Search for the cell housing the specified text and yield its (x, y) center coordinate. 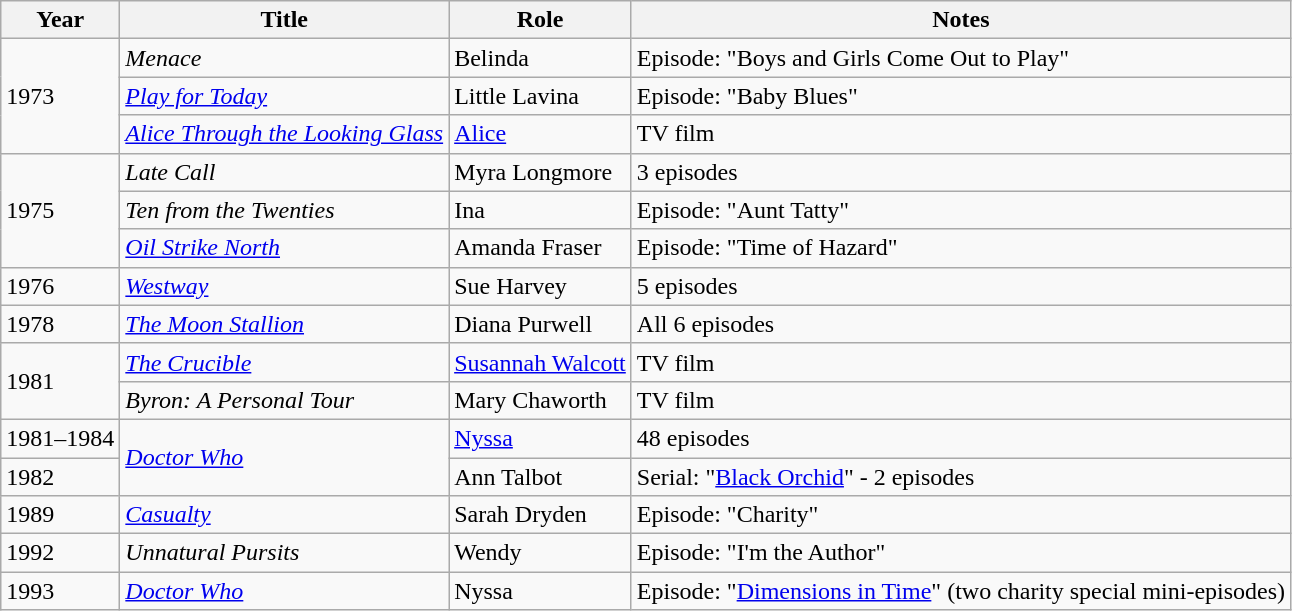
The Moon Stallion (284, 324)
Serial: "Black Orchid" - 2 episodes (960, 477)
Sue Harvey (540, 286)
Title (284, 20)
Episode: "Baby Blues" (960, 96)
Role (540, 20)
Late Call (284, 172)
1975 (60, 210)
Little Lavina (540, 96)
All 6 episodes (960, 324)
Episode: "Time of Hazard" (960, 248)
Ann Talbot (540, 477)
Episode: "Aunt Tatty" (960, 210)
Myra Longmore (540, 172)
1973 (60, 96)
1982 (60, 477)
1976 (60, 286)
Notes (960, 20)
Alice (540, 134)
1978 (60, 324)
Episode: "Boys and Girls Come Out to Play" (960, 58)
1981 (60, 381)
Diana Purwell (540, 324)
Year (60, 20)
Ina (540, 210)
Susannah Walcott (540, 362)
Mary Chaworth (540, 400)
Oil Strike North (284, 248)
Byron: A Personal Tour (284, 400)
Play for Today (284, 96)
1989 (60, 515)
Sarah Dryden (540, 515)
Alice Through the Looking Glass (284, 134)
Wendy (540, 553)
1993 (60, 591)
Episode: "Charity" (960, 515)
Ten from the Twenties (284, 210)
1981–1984 (60, 438)
3 episodes (960, 172)
The Crucible (284, 362)
Menace (284, 58)
5 episodes (960, 286)
Episode: "I'm the Author" (960, 553)
Episode: "Dimensions in Time" (two charity special mini-episodes) (960, 591)
Westway (284, 286)
Amanda Fraser (540, 248)
Unnatural Pursits (284, 553)
Belinda (540, 58)
48 episodes (960, 438)
Casualty (284, 515)
1992 (60, 553)
